Search for the cell housing the specified text and yield its [x, y] center coordinate. 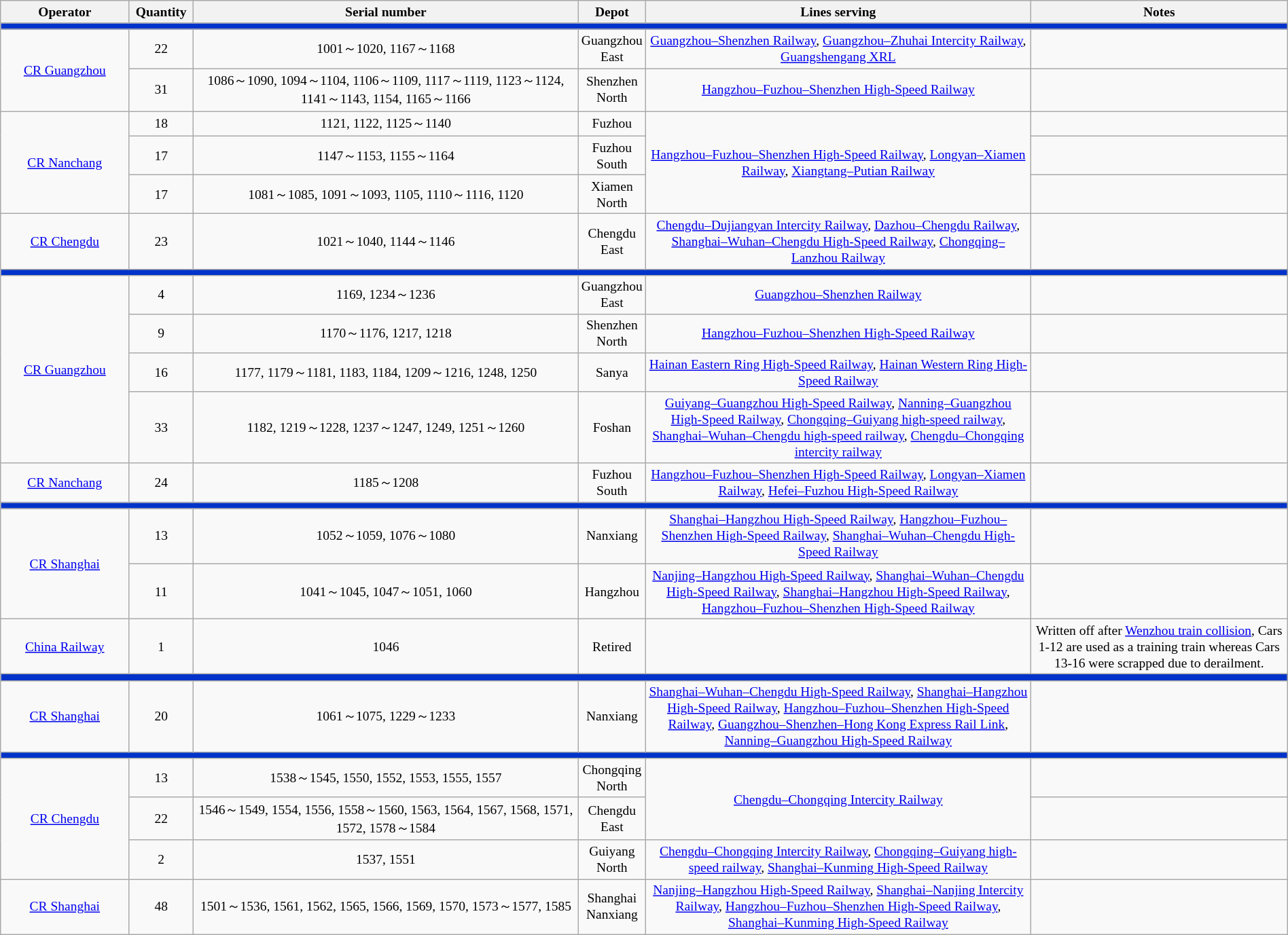
Serial number [386, 12]
Chengdu–Dujiangyan Intercity Railway, Dazhou–Chengdu Railway, Shanghai–Wuhan–Chengdu High-Speed Railway, Chongqing–Lanzhou Railway [838, 242]
31 [162, 90]
1021～1040, 1144～1146 [386, 242]
Hangzhou–Fuzhou–Shenzhen High-Speed Railway, Longyan–Xiamen Railway, Hefei–Fuzhou High-Speed Railway [838, 482]
11 [162, 591]
24 [162, 482]
1001～1020, 1167～1168 [386, 49]
Xiamen North [611, 194]
1182, 1219～1228, 1237～1247, 1249, 1251～1260 [386, 428]
Written off after Wenzhou train collision, Cars 1-12 are used as a training train whereas Cars 13-16 were scrapped due to derailment. [1159, 646]
Sanya [611, 372]
2 [162, 860]
18 [162, 124]
1185～1208 [386, 482]
9 [162, 334]
Depot [611, 12]
48 [162, 906]
Quantity [162, 12]
33 [162, 428]
1121, 1122, 1125～1140 [386, 124]
Guangzhou–Shenzhen Railway, Guangzhou–Zhuhai Intercity Railway,Guangshengang XRL [838, 49]
1086～1090, 1094～1104, 1106～1109, 1117～1119, 1123～1124, 1141～1143, 1154, 1165～1166 [386, 90]
23 [162, 242]
1546～1549, 1554, 1556, 1558～1560, 1563, 1564, 1567, 1568, 1571, 1572, 1578～1584 [386, 819]
Fuzhou [611, 124]
Guangzhou–Shenzhen Railway [838, 295]
1537, 1551 [386, 860]
Shanghai Nanxiang [611, 906]
1052～1059, 1076～1080 [386, 536]
16 [162, 372]
1081～1085, 1091～1093, 1105, 1110～1116, 1120 [386, 194]
1 [162, 646]
Hangzhou [611, 591]
Shanghai–Hangzhou High-Speed Railway, Hangzhou–Fuzhou–Shenzhen High-Speed Railway, Shanghai–Wuhan–Chengdu High-Speed Railway [838, 536]
Hainan Eastern Ring High-Speed Railway, Hainan Western Ring High-Speed Railway [838, 372]
1041～1045, 1047～1051, 1060 [386, 591]
Notes [1159, 12]
1170～1176, 1217, 1218 [386, 334]
1538～1545, 1550, 1552, 1553, 1555, 1557 [386, 778]
Chengdu–Chongqing Intercity Railway, Chongqing–Guiyang high-speed railway, Shanghai–Kunming High-Speed Railway [838, 860]
Operator [65, 12]
Chengdu–Chongqing Intercity Railway [838, 800]
1177, 1179～1181, 1183, 1184, 1209～1216, 1248, 1250 [386, 372]
Lines serving [838, 12]
1046 [386, 646]
Foshan [611, 428]
Chongqing North [611, 778]
20 [162, 716]
China Railway [65, 646]
1501～1536, 1561, 1562, 1565, 1566, 1569, 1570, 1573～1577, 1585 [386, 906]
1061～1075, 1229～1233 [386, 716]
1169, 1234～1236 [386, 295]
Hangzhou–Fuzhou–Shenzhen High-Speed Railway, Longyan–Xiamen Railway, Xiangtang–Putian Railway [838, 163]
Retired [611, 646]
1147～1153, 1155～1164 [386, 155]
4 [162, 295]
Guiyang North [611, 860]
